Output the (X, Y) coordinate of the center of the cell containing the given text.  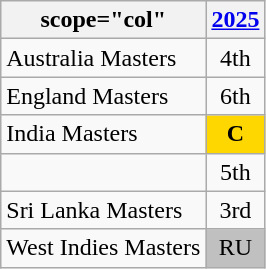
3rd (236, 210)
Australia Masters (104, 58)
India Masters (104, 134)
Sri Lanka Masters (104, 210)
4th (236, 58)
England Masters (104, 96)
C (236, 134)
6th (236, 96)
5th (236, 172)
2025 (236, 20)
West Indies Masters (104, 248)
scope="col" (104, 20)
RU (236, 248)
